Output the [X, Y] coordinate of the center of the cell containing the given text.  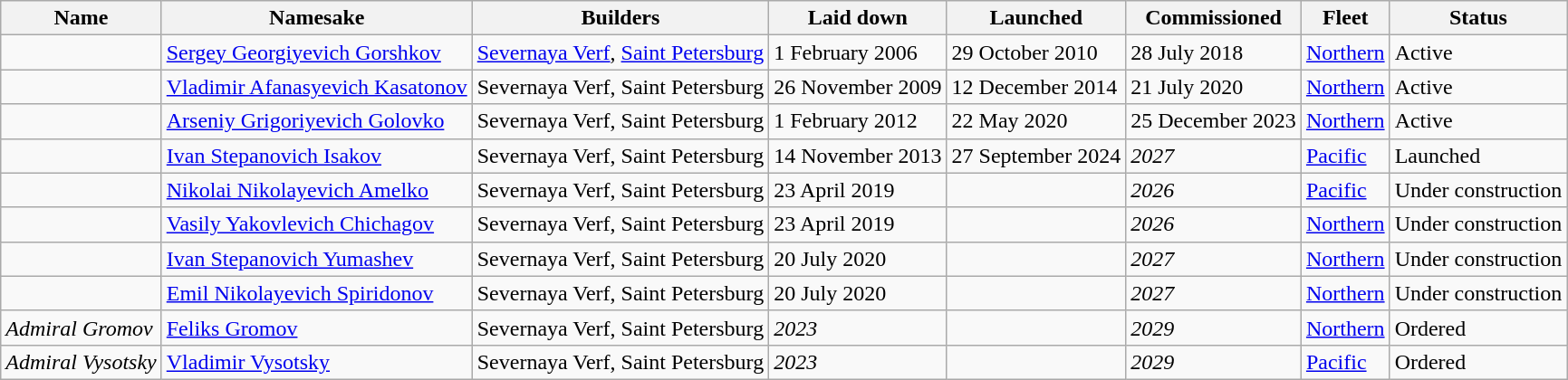
Feliks Gromov [317, 328]
Vasily Yakovlevich Chichagov [317, 224]
22 May 2020 [1036, 121]
25 December 2023 [1214, 121]
Status [1478, 18]
26 November 2009 [858, 87]
12 December 2014 [1036, 87]
21 July 2020 [1214, 87]
Builders [620, 18]
1 February 2012 [858, 121]
Vladimir Vysotsky [317, 362]
29 October 2010 [1036, 52]
Fleet [1345, 18]
Namesake [317, 18]
Admiral Vysotsky [82, 362]
Ivan Stepanovich Yumashev [317, 259]
Arseniy Grigoriyevich Golovko [317, 121]
Name [82, 18]
27 September 2024 [1036, 156]
Emil Nikolayevich Spiridonov [317, 293]
1 February 2006 [858, 52]
Commissioned [1214, 18]
14 November 2013 [858, 156]
Nikolai Nikolayevich Amelko [317, 190]
Sergey Georgiyevich Gorshkov [317, 52]
Vladimir Afanasyevich Kasatonov [317, 87]
Laid down [858, 18]
Admiral Gromov [82, 328]
Ivan Stepanovich Isakov [317, 156]
28 July 2018 [1214, 52]
